Output the [X, Y] coordinate of the center of the cell containing the given text.  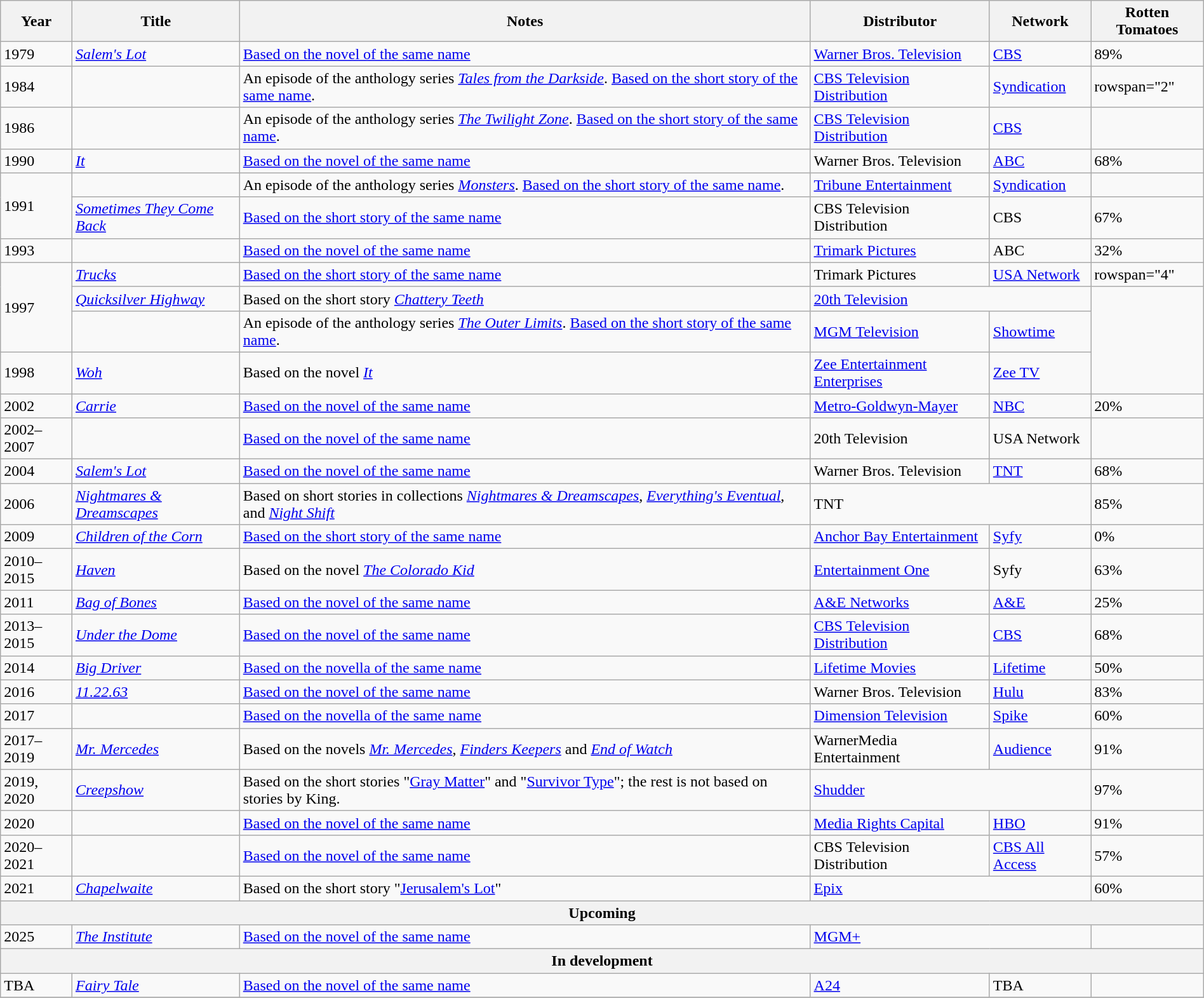
2002–2007 [37, 438]
The Institute [156, 937]
Tribune Entertainment [900, 185]
1990 [37, 161]
Big Driver [156, 668]
Title [156, 22]
2002 [37, 406]
97% [1147, 790]
Hulu [1040, 692]
Quicksilver Highway [156, 299]
1986 [37, 128]
rowspan="4" [1147, 274]
Bag of Bones [156, 602]
1979 [37, 54]
Epix [951, 888]
An episode of the anthology series The Twilight Zone. Based on the short story of the same name. [525, 128]
2025 [37, 937]
83% [1147, 692]
Carrie [156, 406]
Spike [1040, 716]
1998 [37, 372]
Showtime [1040, 332]
Dimension Television [900, 716]
Chapelwaite [156, 888]
1984 [37, 86]
Based on the novel The Colorado Kid [525, 569]
2004 [37, 471]
1993 [37, 250]
2013–2015 [37, 635]
67% [1147, 217]
Year [37, 22]
2021 [37, 888]
MGM+ [951, 937]
Sometimes They Come Back [156, 217]
It [156, 161]
0% [1147, 537]
Mr. Mercedes [156, 748]
An episode of the anthology series The Outer Limits. Based on the short story of the same name. [525, 332]
11.22.63 [156, 692]
1997 [37, 307]
Entertainment One [900, 569]
63% [1147, 569]
MGM Television [900, 332]
2019, 2020 [37, 790]
Rotten Tomatoes [1147, 22]
An episode of the anthology series Tales from the Darkside. Based on the short story of the same name. [525, 86]
Media Rights Capital [900, 823]
Based on short stories in collections Nightmares & Dreamscapes, Everything's Eventual, and Night Shift [525, 504]
Anchor Bay Entertainment [900, 537]
CBS All Access [1040, 855]
50% [1147, 668]
An episode of the anthology series Monsters. Based on the short story of the same name. [525, 185]
Upcoming [602, 913]
2020–2021 [37, 855]
A&E Networks [900, 602]
Shudder [951, 790]
2016 [37, 692]
Based on the novel It [525, 372]
Audience [1040, 748]
Lifetime Movies [900, 668]
Creepshow [156, 790]
20% [1147, 406]
25% [1147, 602]
2011 [37, 602]
Network [1040, 22]
2017–2019 [37, 748]
Based on the novels Mr. Mercedes, Finders Keepers and End of Watch [525, 748]
Woh [156, 372]
NBC [1040, 406]
rowspan="2" [1147, 86]
2010–2015 [37, 569]
Distributor [900, 22]
A24 [900, 985]
In development [602, 961]
32% [1147, 250]
Fairy Tale [156, 985]
Metro-Goldwyn-Mayer [900, 406]
1991 [37, 206]
Lifetime [1040, 668]
Nightmares & Dreamscapes [156, 504]
Under the Dome [156, 635]
Haven [156, 569]
Children of the Corn [156, 537]
A&E [1040, 602]
2006 [37, 504]
Zee TV [1040, 372]
2017 [37, 716]
Based on the short stories "Gray Matter" and "Survivor Type"; the rest is not based on stories by King. [525, 790]
57% [1147, 855]
2014 [37, 668]
85% [1147, 504]
2020 [37, 823]
WarnerMedia Entertainment [900, 748]
2009 [37, 537]
89% [1147, 54]
Zee Entertainment Enterprises [900, 372]
HBO [1040, 823]
Notes [525, 22]
Trucks [156, 274]
Based on the short story Chattery Teeth [525, 299]
Based on the short story "Jerusalem's Lot" [525, 888]
